Extract the [x, y] coordinate from the center of the cell holding the provided text.  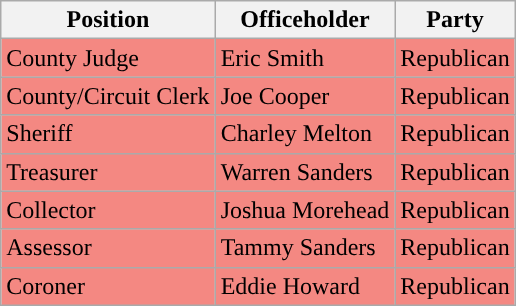
Charley Melton [305, 134]
Assessor [108, 248]
Sheriff [108, 134]
Collector [108, 210]
Tammy Sanders [305, 248]
Treasurer [108, 172]
Eric Smith [305, 58]
Eddie Howard [305, 286]
Officeholder [305, 20]
County Judge [108, 58]
Position [108, 20]
County/Circuit Clerk [108, 96]
Joe Cooper [305, 96]
Party [455, 20]
Joshua Morehead [305, 210]
Coroner [108, 286]
Warren Sanders [305, 172]
